Locate the cell with the specified text and output its (x, y) center coordinate. 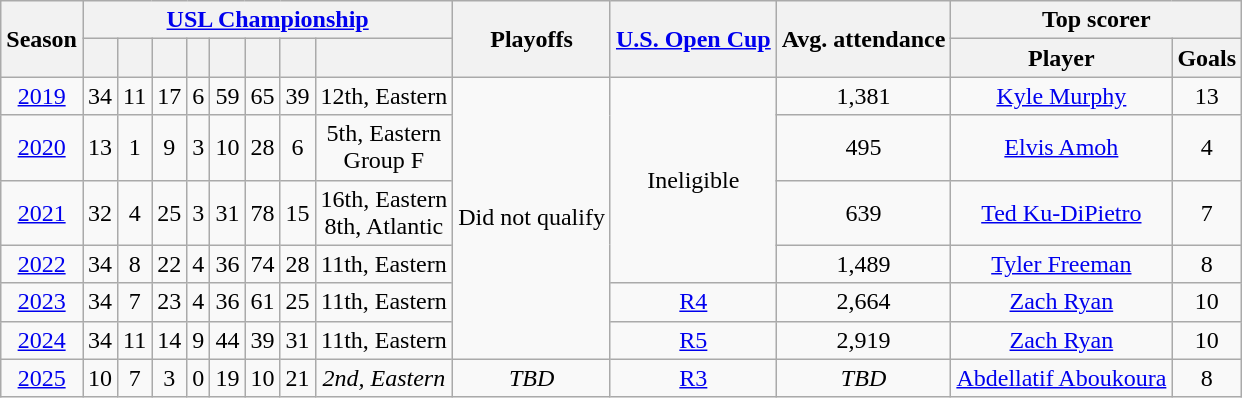
USL Championship (267, 20)
65 (262, 96)
Player (1062, 58)
22 (170, 264)
14 (170, 340)
23 (170, 302)
2025 (42, 378)
Tyler Freeman (1062, 264)
78 (262, 212)
495 (864, 148)
2021 (42, 212)
59 (228, 96)
Ineligible (693, 180)
R5 (693, 340)
1 (135, 148)
Did not qualify (532, 218)
2,664 (864, 302)
R4 (693, 302)
5th, EasternGroup F (384, 148)
1,489 (864, 264)
2023 (42, 302)
12th, Eastern (384, 96)
44 (228, 340)
2nd, Eastern (384, 378)
Abdellatif Aboukoura (1062, 378)
R3 (693, 378)
0 (198, 378)
Playoffs (532, 39)
U.S. Open Cup (693, 39)
639 (864, 212)
2020 (42, 148)
Avg. attendance (864, 39)
Top scorer (1096, 20)
61 (262, 302)
Elvis Amoh (1062, 148)
2,919 (864, 340)
17 (170, 96)
2019 (42, 96)
19 (228, 378)
Season (42, 39)
1,381 (864, 96)
74 (262, 264)
Goals (1207, 58)
16th, Eastern8th, Atlantic (384, 212)
Ted Ku-DiPietro (1062, 212)
Kyle Murphy (1062, 96)
32 (100, 212)
21 (298, 378)
15 (298, 212)
2022 (42, 264)
2024 (42, 340)
